Pinpoint the cell where the given text exists, returning its [X, Y] midpoint coordinate. 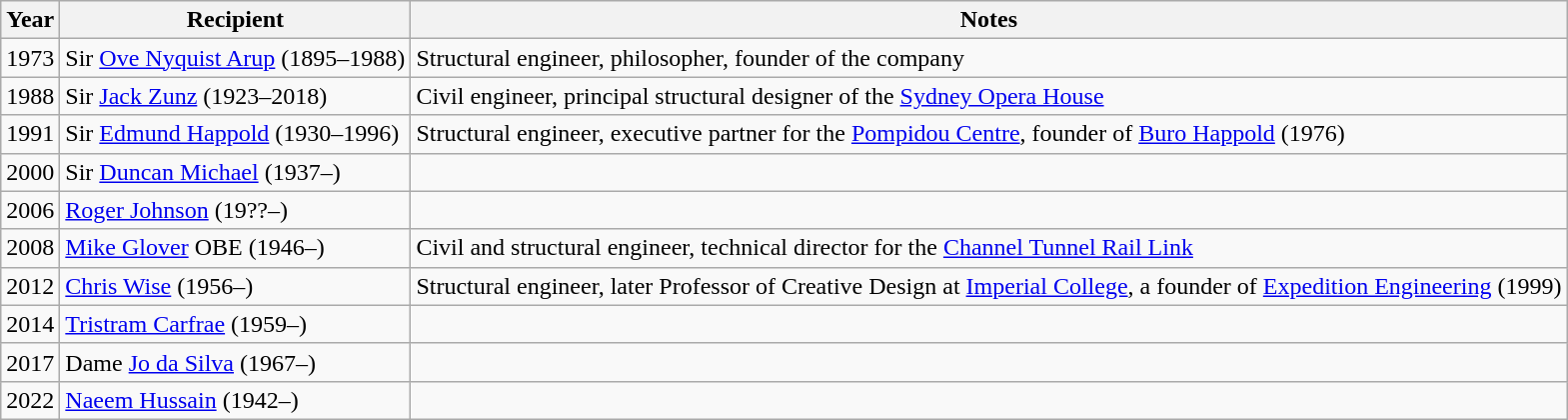
2000 [30, 172]
Civil and structural engineer, technical director for the Channel Tunnel Rail Link [989, 248]
Tristram Carfrae (1959–) [236, 324]
Sir Edmund Happold (1930–1996) [236, 134]
Structural engineer, philosopher, founder of the company [989, 58]
Structural engineer, later Professor of Creative Design at Imperial College, a founder of Expedition Engineering (1999) [989, 286]
Structural engineer, executive partner for the Pompidou Centre, founder of Buro Happold (1976) [989, 134]
Mike Glover OBE (1946–) [236, 248]
Roger Johnson (19??–) [236, 210]
Year [30, 20]
Sir Duncan Michael (1937–) [236, 172]
1973 [30, 58]
2017 [30, 362]
2008 [30, 248]
2006 [30, 210]
2022 [30, 400]
Naeem Hussain (1942–) [236, 400]
Sir Jack Zunz (1923–2018) [236, 96]
Civil engineer, principal structural designer of the Sydney Opera House [989, 96]
Dame Jo da Silva (1967–) [236, 362]
2012 [30, 286]
Sir Ove Nyquist Arup (1895–1988) [236, 58]
1991 [30, 134]
Chris Wise (1956–) [236, 286]
Notes [989, 20]
Recipient [236, 20]
1988 [30, 96]
2014 [30, 324]
